Determine the [X, Y] coordinate at the center of the cell enclosing the given text.  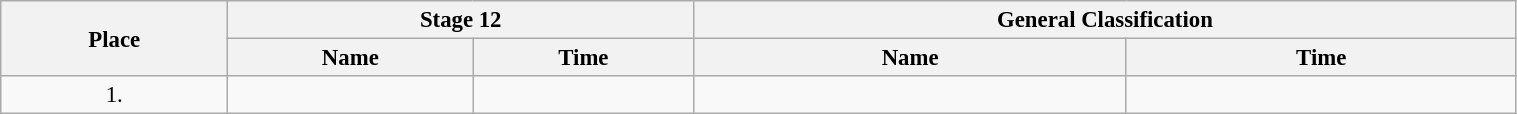
Stage 12 [461, 20]
1. [114, 95]
Place [114, 38]
General Classification [1105, 20]
